Find where the given text appears and provide that cell's center as (X, Y) coordinate. 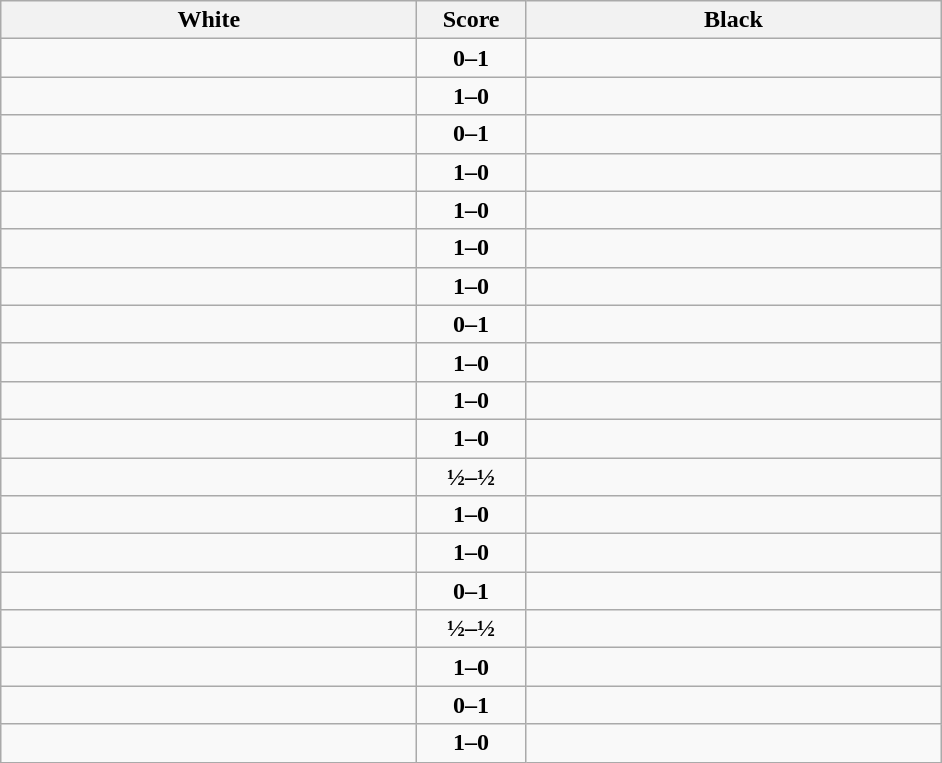
White (209, 20)
Black (733, 20)
Score (472, 20)
